For the text-containing cell, return its midpoint in (X, Y) coordinate format. 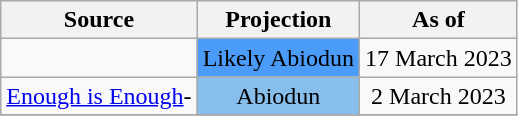
Projection (278, 20)
Source (99, 20)
As of (439, 20)
Enough is Enough- (99, 96)
17 March 2023 (439, 58)
Abiodun (278, 96)
2 March 2023 (439, 96)
Likely Abiodun (278, 58)
